From the cell containing the given text, extract its center point as [X, Y] coordinate. 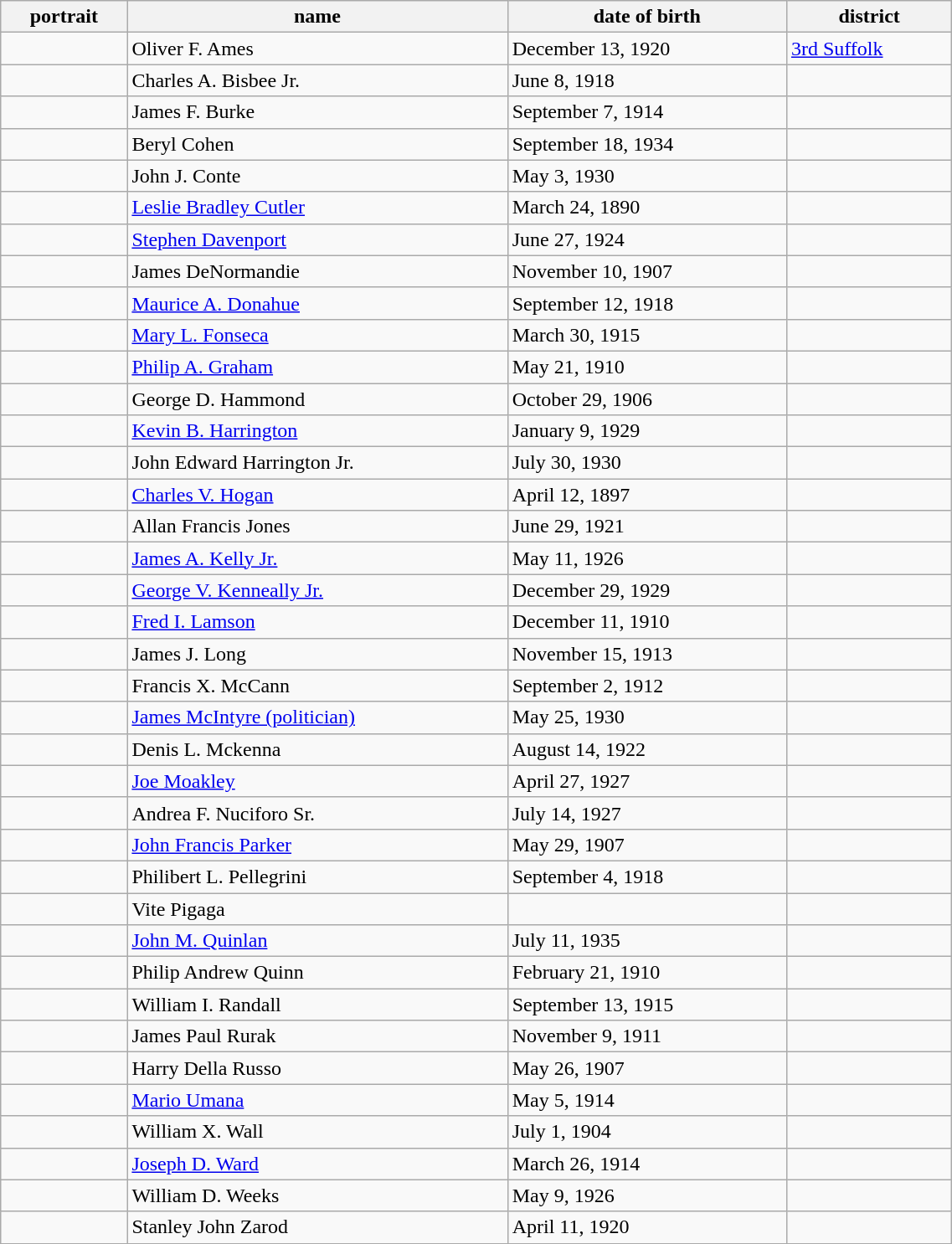
James DeNormandie [317, 271]
Denis L. Mckenna [317, 749]
James F. Burke [317, 112]
May 29, 1907 [646, 845]
June 8, 1918 [646, 80]
May 26, 1907 [646, 1068]
February 21, 1910 [646, 973]
Stephen Davenport [317, 239]
July 30, 1930 [646, 463]
May 21, 1910 [646, 367]
Charles A. Bisbee Jr. [317, 80]
June 27, 1924 [646, 239]
date of birth [646, 17]
December 13, 1920 [646, 49]
James A. Kelly Jr. [317, 558]
John M. Quinlan [317, 941]
Joseph D. Ward [317, 1164]
Joe Moakley [317, 781]
3rd Suffolk [869, 49]
Charles V. Hogan [317, 495]
John J. Conte [317, 176]
September 7, 1914 [646, 112]
May 11, 1926 [646, 558]
January 9, 1929 [646, 431]
May 9, 1926 [646, 1195]
September 12, 1918 [646, 303]
November 9, 1911 [646, 1036]
James McIntyre (politician) [317, 717]
December 29, 1929 [646, 590]
Mary L. Fonseca [317, 335]
Allan Francis Jones [317, 527]
May 3, 1930 [646, 176]
George V. Kenneally Jr. [317, 590]
April 27, 1927 [646, 781]
April 11, 1920 [646, 1227]
September 2, 1912 [646, 686]
Francis X. McCann [317, 686]
October 29, 1906 [646, 399]
July 1, 1904 [646, 1132]
March 30, 1915 [646, 335]
James Paul Rurak [317, 1036]
Stanley John Zarod [317, 1227]
March 24, 1890 [646, 208]
Vite Pigaga [317, 908]
May 5, 1914 [646, 1100]
John Edward Harrington Jr. [317, 463]
November 15, 1913 [646, 654]
July 14, 1927 [646, 813]
March 26, 1914 [646, 1164]
September 4, 1918 [646, 876]
July 11, 1935 [646, 941]
district [869, 17]
Harry Della Russo [317, 1068]
Beryl Cohen [317, 144]
Andrea F. Nuciforo Sr. [317, 813]
Mario Umana [317, 1100]
James J. Long [317, 654]
William I. Randall [317, 1005]
George D. Hammond [317, 399]
portrait [64, 17]
August 14, 1922 [646, 749]
Philibert L. Pellegrini [317, 876]
Leslie Bradley Cutler [317, 208]
Kevin B. Harrington [317, 431]
April 12, 1897 [646, 495]
June 29, 1921 [646, 527]
Fred I. Lamson [317, 622]
September 18, 1934 [646, 144]
Oliver F. Ames [317, 49]
September 13, 1915 [646, 1005]
William X. Wall [317, 1132]
Maurice A. Donahue [317, 303]
November 10, 1907 [646, 271]
Philip A. Graham [317, 367]
December 11, 1910 [646, 622]
John Francis Parker [317, 845]
name [317, 17]
Philip Andrew Quinn [317, 973]
May 25, 1930 [646, 717]
William D. Weeks [317, 1195]
